Find where the given text appears and provide that cell's center as [X, Y] coordinate. 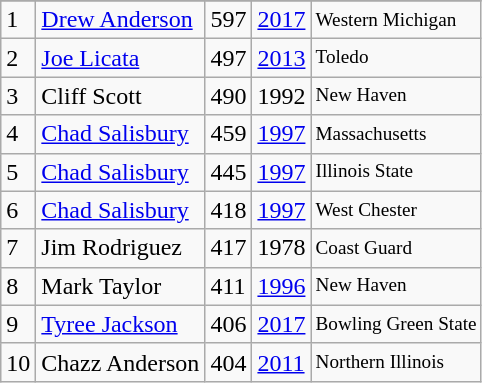
Joe Licata [120, 58]
10 [18, 362]
Massachusetts [396, 134]
418 [228, 210]
8 [18, 286]
Illinois State [396, 172]
3 [18, 96]
West Chester [396, 210]
9 [18, 324]
404 [228, 362]
Drew Anderson [120, 20]
Bowling Green State [396, 324]
497 [228, 58]
2011 [282, 362]
5 [18, 172]
Western Michigan [396, 20]
459 [228, 134]
1978 [282, 248]
Chazz Anderson [120, 362]
7 [18, 248]
Mark Taylor [120, 286]
Cliff Scott [120, 96]
4 [18, 134]
597 [228, 20]
1 [18, 20]
Northern Illinois [396, 362]
Toledo [396, 58]
406 [228, 324]
2 [18, 58]
417 [228, 248]
411 [228, 286]
490 [228, 96]
Coast Guard [396, 248]
445 [228, 172]
6 [18, 210]
2013 [282, 58]
Jim Rodriguez [120, 248]
Tyree Jackson [120, 324]
1996 [282, 286]
1992 [282, 96]
